Pinpoint the cell where the given text exists, returning its [x, y] midpoint coordinate. 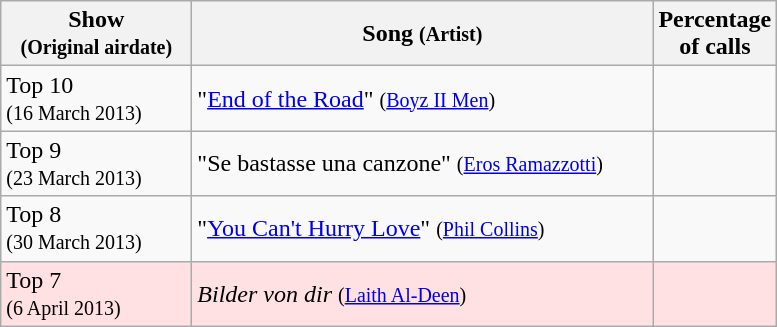
Percentage of calls [715, 34]
"You Can't Hurry Love" (Phil Collins) [422, 228]
Top 10(16 March 2013) [96, 98]
Top 9(23 March 2013) [96, 164]
Top 7(6 April 2013) [96, 294]
Song (Artist) [422, 34]
"Se bastasse una canzone" (Eros Ramazzotti) [422, 164]
Show(Original airdate) [96, 34]
Top 8(30 March 2013) [96, 228]
Bilder von dir (Laith Al-Deen) [422, 294]
"End of the Road" (Boyz II Men) [422, 98]
